Search for the cell housing the specified text and yield its (x, y) center coordinate. 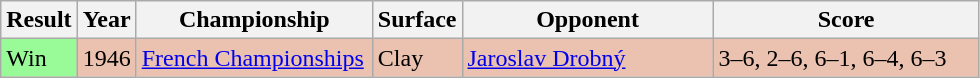
Result (39, 20)
Year (106, 20)
Jaroslav Drobný (588, 58)
Championship (254, 20)
Surface (417, 20)
Clay (417, 58)
Opponent (588, 20)
Win (39, 58)
Score (846, 20)
French Championships (254, 58)
3–6, 2–6, 6–1, 6–4, 6–3 (846, 58)
1946 (106, 58)
